Extract the (X, Y) coordinate from the center of the cell holding the provided text.  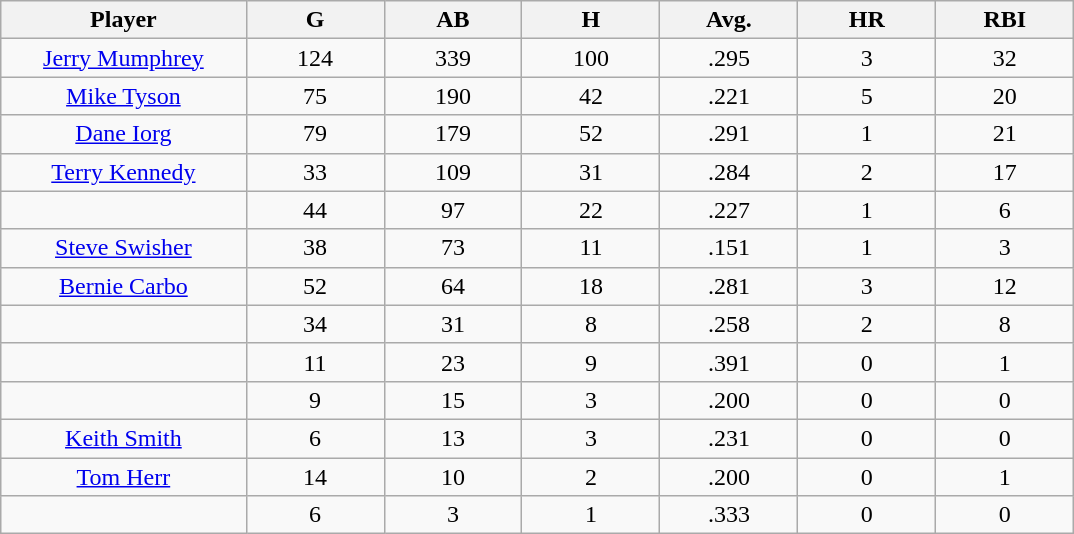
.281 (729, 286)
339 (453, 58)
75 (315, 96)
100 (591, 58)
.295 (729, 58)
AB (453, 20)
97 (453, 210)
Mike Tyson (124, 96)
Keith Smith (124, 438)
Bernie Carbo (124, 286)
.227 (729, 210)
H (591, 20)
10 (453, 477)
32 (1005, 58)
Tom Herr (124, 477)
23 (453, 362)
.221 (729, 96)
Terry Kennedy (124, 172)
.151 (729, 248)
179 (453, 134)
.391 (729, 362)
Jerry Mumphrey (124, 58)
Dane Iorg (124, 134)
G (315, 20)
5 (867, 96)
124 (315, 58)
22 (591, 210)
73 (453, 248)
.284 (729, 172)
Player (124, 20)
79 (315, 134)
HR (867, 20)
38 (315, 248)
20 (1005, 96)
64 (453, 286)
42 (591, 96)
13 (453, 438)
Avg. (729, 20)
44 (315, 210)
.291 (729, 134)
12 (1005, 286)
Steve Swisher (124, 248)
17 (1005, 172)
.333 (729, 515)
190 (453, 96)
RBI (1005, 20)
18 (591, 286)
.258 (729, 324)
109 (453, 172)
.231 (729, 438)
33 (315, 172)
14 (315, 477)
15 (453, 400)
21 (1005, 134)
34 (315, 324)
